Capture the cell that displays the provided text and extract its (X, Y) central coordinate. 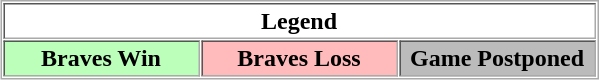
Game Postponed (497, 58)
Braves Loss (299, 58)
Braves Win (101, 58)
Legend (299, 21)
